Provide the (x, y) coordinate of the cell's center where the given text is located.  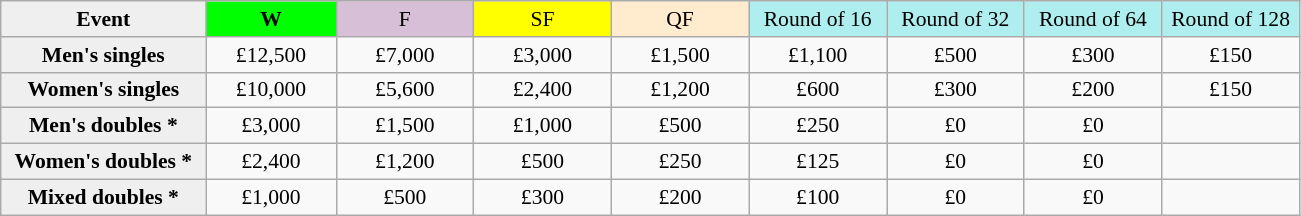
Men's singles (104, 55)
£10,000 (271, 90)
£600 (818, 90)
Mixed doubles * (104, 197)
Men's doubles * (104, 126)
Women's singles (104, 90)
Round of 32 (955, 19)
Round of 64 (1093, 19)
£1,100 (818, 55)
SF (543, 19)
QF (680, 19)
Round of 16 (818, 19)
Event (104, 19)
£12,500 (271, 55)
£125 (818, 162)
Women's doubles * (104, 162)
£7,000 (405, 55)
£5,600 (405, 90)
W (271, 19)
£100 (818, 197)
Round of 128 (1231, 19)
F (405, 19)
